Return [x, y] of the center of cell containing provided text 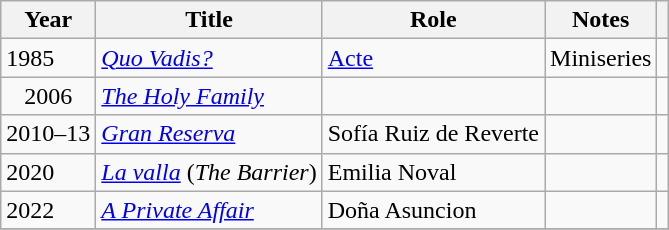
Notes [601, 20]
A Private Affair [209, 210]
2022 [48, 210]
1985 [48, 58]
2010–13 [48, 134]
Year [48, 20]
La valla (The Barrier) [209, 172]
Quo Vadis? [209, 58]
Role [433, 20]
Miniseries [601, 58]
Sofía Ruiz de Reverte [433, 134]
Title [209, 20]
Emilia Noval [433, 172]
The Holy Family [209, 96]
Doña Asuncion [433, 210]
2006 [48, 96]
2020 [48, 172]
Gran Reserva [209, 134]
Acte [433, 58]
